Capture the cell that displays the provided text and extract its (x, y) central coordinate. 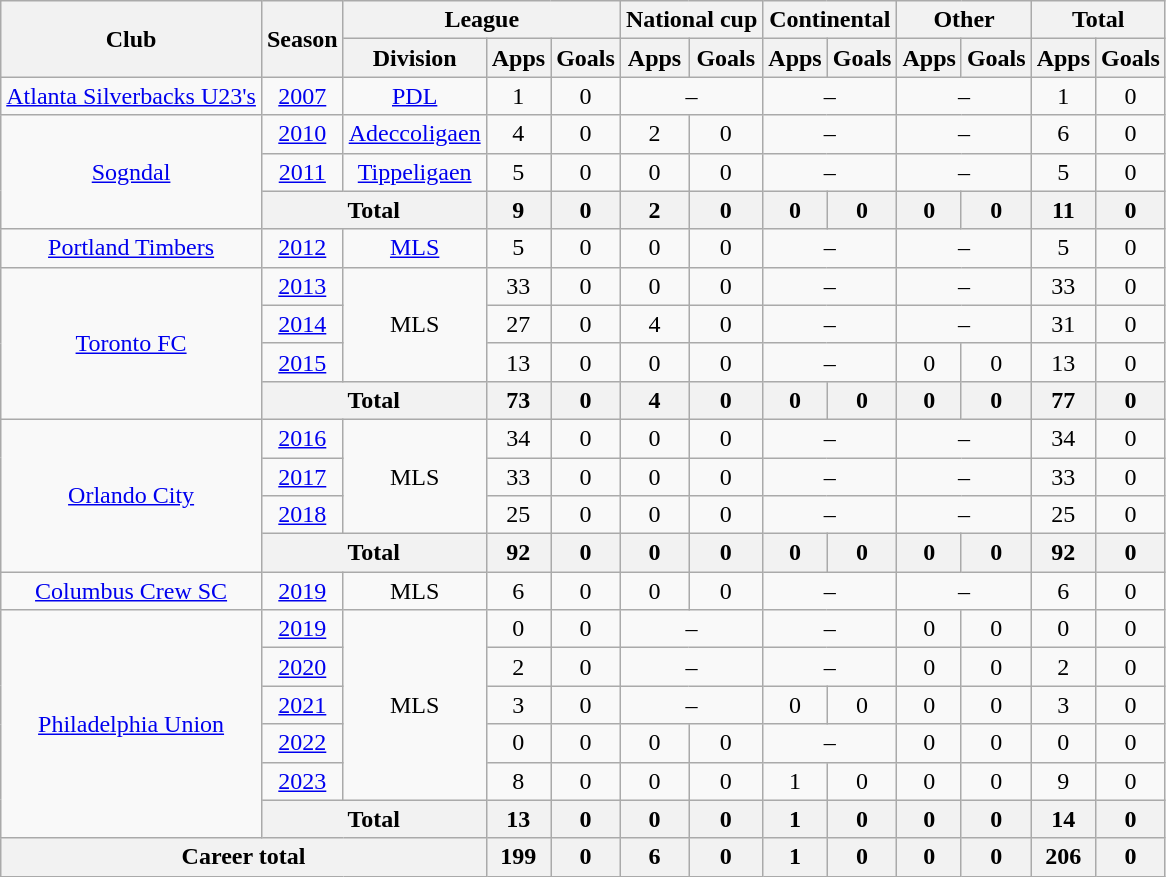
National cup (691, 20)
2016 (302, 438)
Atlanta Silverbacks U23's (132, 96)
2010 (302, 134)
2007 (302, 96)
Portland Timbers (132, 248)
Other (964, 20)
Tippeligaen (414, 172)
2011 (302, 172)
73 (518, 400)
Toronto FC (132, 343)
2021 (302, 705)
2015 (302, 362)
2013 (302, 286)
Philadelphia Union (132, 724)
27 (518, 324)
2012 (302, 248)
Continental (830, 20)
2022 (302, 743)
PDL (414, 96)
Club (132, 39)
2014 (302, 324)
199 (518, 857)
Career total (244, 857)
2018 (302, 515)
77 (1063, 400)
Season (302, 39)
8 (518, 781)
Adeccoligaen (414, 134)
2020 (302, 667)
2017 (302, 477)
31 (1063, 324)
Division (414, 58)
2023 (302, 781)
Orlando City (132, 495)
206 (1063, 857)
Sogndal (132, 172)
Columbus Crew SC (132, 591)
14 (1063, 819)
League (482, 20)
11 (1063, 210)
